Extract the [x, y] coordinate from the center of the cell holding the provided text.  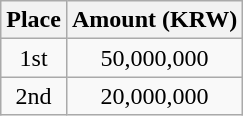
50,000,000 [154, 58]
Amount (KRW) [154, 20]
2nd [34, 96]
20,000,000 [154, 96]
Place [34, 20]
1st [34, 58]
